Output the (X, Y) coordinate of the center of the cell containing the given text.  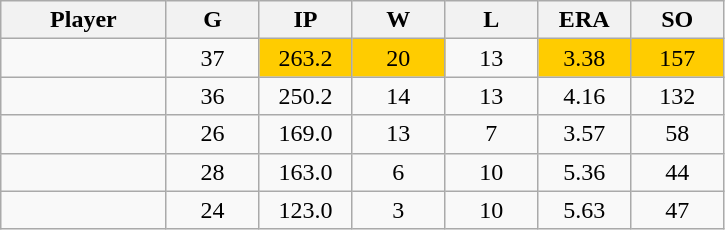
L (492, 20)
5.63 (584, 210)
IP (306, 20)
250.2 (306, 96)
3.57 (584, 134)
7 (492, 134)
58 (678, 134)
20 (398, 58)
6 (398, 172)
G (212, 20)
5.36 (584, 172)
24 (212, 210)
14 (398, 96)
163.0 (306, 172)
SO (678, 20)
37 (212, 58)
ERA (584, 20)
26 (212, 134)
157 (678, 58)
3 (398, 210)
47 (678, 210)
44 (678, 172)
3.38 (584, 58)
Player (84, 20)
W (398, 20)
123.0 (306, 210)
4.16 (584, 96)
169.0 (306, 134)
28 (212, 172)
263.2 (306, 58)
36 (212, 96)
132 (678, 96)
